Determine the (x, y) coordinate at the center of the cell enclosing the given text.  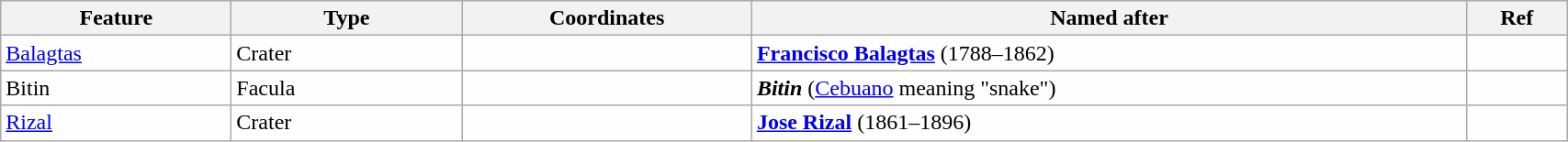
Balagtas (116, 53)
Bitin (116, 88)
Jose Rizal (1861–1896) (1109, 123)
Rizal (116, 123)
Type (347, 18)
Francisco Balagtas (1788–1862) (1109, 53)
Named after (1109, 18)
Coordinates (606, 18)
Ref (1517, 18)
Feature (116, 18)
Bitin (Cebuano meaning "snake") (1109, 88)
Facula (347, 88)
